Determine the [x, y] coordinate at the center of the cell enclosing the given text.  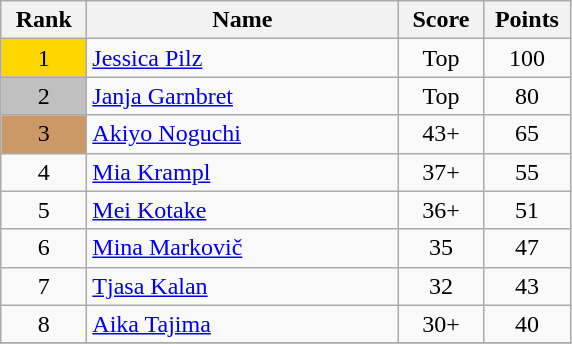
37+ [441, 172]
Mia Krampl [242, 172]
Akiyo Noguchi [242, 134]
100 [527, 58]
5 [44, 210]
Points [527, 20]
7 [44, 286]
6 [44, 248]
Aika Tajima [242, 324]
Rank [44, 20]
51 [527, 210]
Jessica Pilz [242, 58]
55 [527, 172]
8 [44, 324]
30+ [441, 324]
Mei Kotake [242, 210]
Name [242, 20]
3 [44, 134]
43 [527, 286]
80 [527, 96]
Tjasa Kalan [242, 286]
1 [44, 58]
36+ [441, 210]
Score [441, 20]
2 [44, 96]
47 [527, 248]
4 [44, 172]
65 [527, 134]
Mina Markovič [242, 248]
35 [441, 248]
32 [441, 286]
Janja Garnbret [242, 96]
43+ [441, 134]
40 [527, 324]
